Output the [X, Y] coordinate of the center of the cell containing the given text.  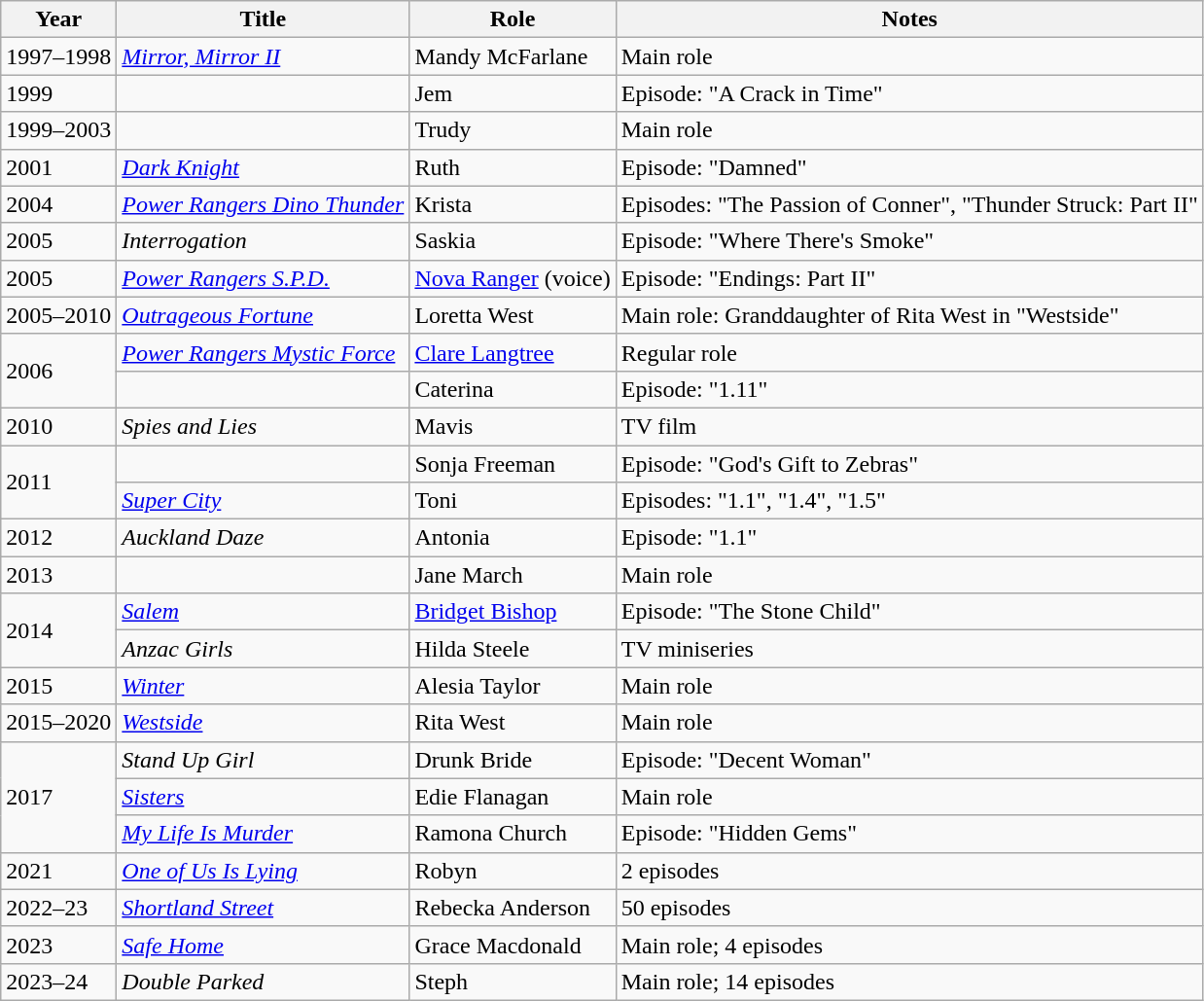
Interrogation [263, 241]
Drunk Bride [513, 760]
Mirror, Mirror II [263, 56]
Role [513, 19]
Stand Up Girl [263, 760]
2013 [58, 575]
2001 [58, 167]
Rebecka Anderson [513, 908]
Nova Ranger (voice) [513, 278]
One of Us Is Lying [263, 871]
Mavis [513, 426]
Steph [513, 982]
Episode: "A Crack in Time" [909, 93]
Trudy [513, 130]
50 episodes [909, 908]
2017 [58, 797]
2006 [58, 371]
Title [263, 19]
Alesia Taylor [513, 686]
Spies and Lies [263, 426]
Krista [513, 204]
Robyn [513, 871]
TV film [909, 426]
Ramona Church [513, 834]
2022–23 [58, 908]
Saskia [513, 241]
Episodes: "The Passion of Conner", "Thunder Struck: Part II" [909, 204]
2011 [58, 483]
Double Parked [263, 982]
Sonja Freeman [513, 464]
Power Rangers Mystic Force [263, 352]
Main role; 14 episodes [909, 982]
Super City [263, 501]
2015–2020 [58, 723]
Episode: "Decent Woman" [909, 760]
Anzac Girls [263, 649]
Outrageous Fortune [263, 315]
2015 [58, 686]
Main role: Granddaughter of Rita West in "Westside" [909, 315]
Toni [513, 501]
My Life Is Murder [263, 834]
Rita West [513, 723]
Episode: "The Stone Child" [909, 612]
Loretta West [513, 315]
Caterina [513, 389]
2023 [58, 945]
Ruth [513, 167]
2012 [58, 538]
2005–2010 [58, 315]
Notes [909, 19]
Episode: "Endings: Part II" [909, 278]
2021 [58, 871]
Regular role [909, 352]
2 episodes [909, 871]
Sisters [263, 797]
Antonia [513, 538]
Shortland Street [263, 908]
Auckland Daze [263, 538]
Jane March [513, 575]
Dark Knight [263, 167]
Grace Macdonald [513, 945]
Salem [263, 612]
2004 [58, 204]
1999–2003 [58, 130]
Episodes: "1.1", "1.4", "1.5" [909, 501]
TV miniseries [909, 649]
Episode: "1.1" [909, 538]
Edie Flanagan [513, 797]
Episode: "God's Gift to Zebras" [909, 464]
Episode: "Where There's Smoke" [909, 241]
Episode: "Damned" [909, 167]
Power Rangers S.P.D. [263, 278]
Episode: "Hidden Gems" [909, 834]
Safe Home [263, 945]
Hilda Steele [513, 649]
2010 [58, 426]
Westside [263, 723]
Jem [513, 93]
Power Rangers Dino Thunder [263, 204]
1999 [58, 93]
Clare Langtree [513, 352]
Mandy McFarlane [513, 56]
2014 [58, 630]
Winter [263, 686]
Bridget Bishop [513, 612]
Episode: "1.11" [909, 389]
1997–1998 [58, 56]
2023–24 [58, 982]
Year [58, 19]
Main role; 4 episodes [909, 945]
